Determine the (x, y) coordinate at the center of the cell enclosing the given text.  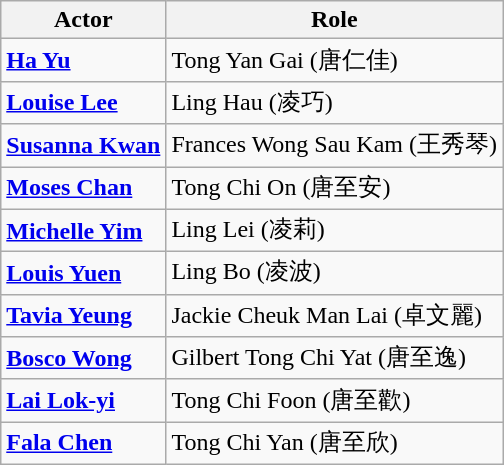
Bosco Wong (84, 358)
Tong Yan Gai (唐仁佳) (334, 60)
Tavia Yeung (84, 316)
Ling Hau (凌巧) (334, 102)
Moses Chan (84, 188)
Ha Yu (84, 60)
Actor (84, 20)
Jackie Cheuk Man Lai (卓文麗) (334, 316)
Michelle Yim (84, 230)
Role (334, 20)
Ling Bo (凌波) (334, 274)
Frances Wong Sau Kam (王秀琴) (334, 146)
Tong Chi On (唐至安) (334, 188)
Susanna Kwan (84, 146)
Louise Lee (84, 102)
Gilbert Tong Chi Yat (唐至逸) (334, 358)
Fala Chen (84, 444)
Ling Lei (凌莉) (334, 230)
Louis Yuen (84, 274)
Tong Chi Yan (唐至欣) (334, 444)
Lai Lok-yi (84, 400)
Tong Chi Foon (唐至歡) (334, 400)
